Locate the cell with the specified text and output its (x, y) center coordinate. 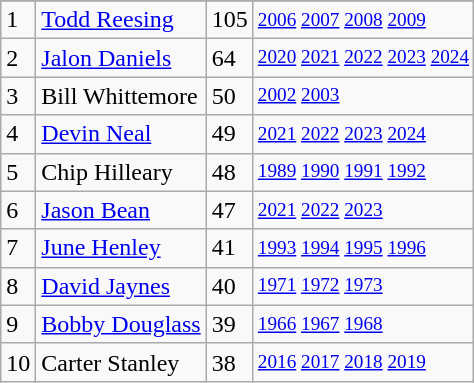
June Henley (121, 248)
64 (230, 58)
6 (18, 210)
2021 2022 2023 2024 (363, 134)
2006 2007 2008 2009 (363, 20)
Todd Reesing (121, 20)
7 (18, 248)
9 (18, 324)
50 (230, 96)
2021 2022 2023 (363, 210)
David Jaynes (121, 286)
41 (230, 248)
1993 1994 1995 1996 (363, 248)
49 (230, 134)
Devin Neal (121, 134)
Bobby Douglass (121, 324)
2020 2021 2022 2023 2024 (363, 58)
3 (18, 96)
Jalon Daniels (121, 58)
105 (230, 20)
1989 1990 1991 1992 (363, 172)
2 (18, 58)
2016 2017 2018 2019 (363, 362)
2002 2003 (363, 96)
8 (18, 286)
39 (230, 324)
Jason Bean (121, 210)
48 (230, 172)
1 (18, 20)
38 (230, 362)
10 (18, 362)
Carter Stanley (121, 362)
5 (18, 172)
1971 1972 1973 (363, 286)
47 (230, 210)
40 (230, 286)
Chip Hilleary (121, 172)
4 (18, 134)
Bill Whittemore (121, 96)
1966 1967 1968 (363, 324)
